Search for the cell housing the specified text and yield its (x, y) center coordinate. 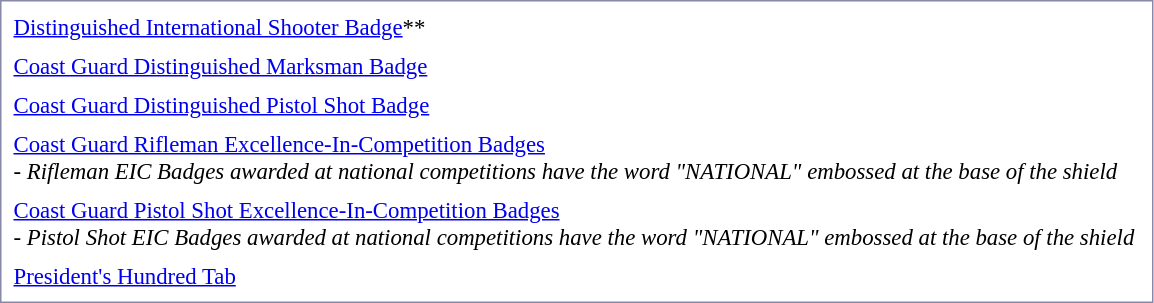
Coast Guard Distinguished Pistol Shot Badge (574, 105)
Distinguished International Shooter Badge** (574, 27)
Coast Guard Distinguished Marksman Badge (574, 66)
President's Hundred Tab (574, 276)
